Detect which cell encompasses the target text, then output its [x, y] center coordinate. 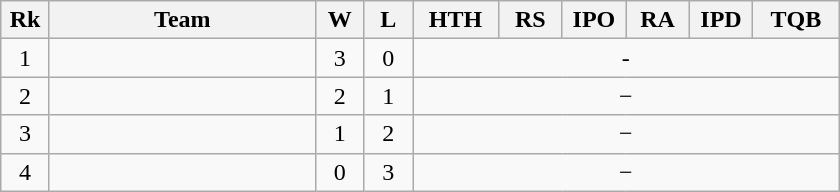
HTH [455, 20]
RS [531, 20]
IPD [721, 20]
Team [182, 20]
TQB [796, 20]
RA [658, 20]
Rk [26, 20]
L [388, 20]
- [625, 58]
4 [26, 172]
W [340, 20]
IPO [594, 20]
